Provide the (X, Y) coordinate of the cell's center where the given text is located.  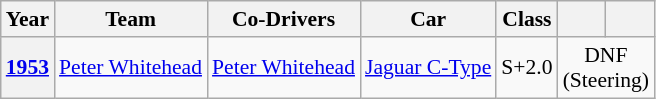
Year (28, 19)
Car (428, 19)
1953 (28, 68)
DNF(Steering) (606, 68)
S+2.0 (526, 68)
Co-Drivers (284, 19)
Jaguar C-Type (428, 68)
Team (130, 19)
Class (526, 19)
